Scan for the cell matching the given text and deliver its (x, y) coordinate at center. 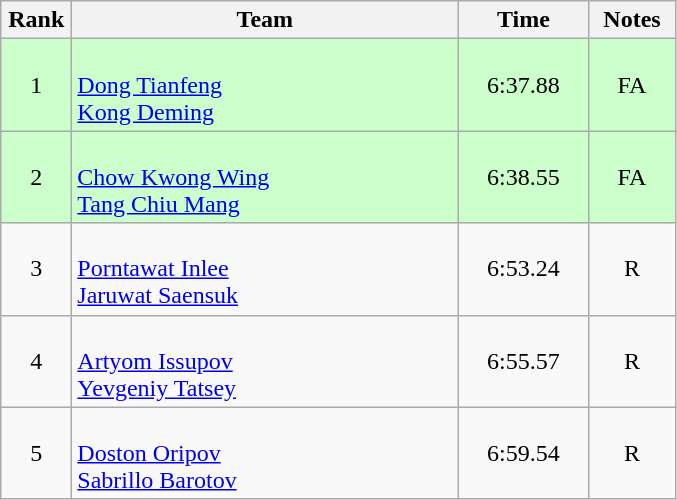
6:55.57 (524, 361)
Notes (632, 20)
Dong TianfengKong Deming (265, 85)
3 (36, 269)
Porntawat InleeJaruwat Saensuk (265, 269)
Rank (36, 20)
6:37.88 (524, 85)
6:53.24 (524, 269)
1 (36, 85)
Artyom IssupovYevgeniy Tatsey (265, 361)
5 (36, 453)
6:59.54 (524, 453)
Chow Kwong WingTang Chiu Mang (265, 177)
Doston OripovSabrillo Barotov (265, 453)
Time (524, 20)
Team (265, 20)
6:38.55 (524, 177)
4 (36, 361)
2 (36, 177)
